Find where the given text appears and provide that cell's center as (X, Y) coordinate. 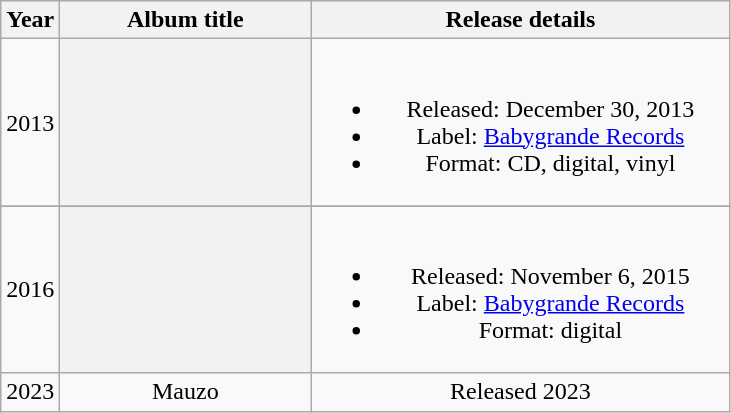
Released: November 6, 2015Label: Babygrande RecordsFormat: digital (520, 290)
Released: December 30, 2013Label: Babygrande RecordsFormat: CD, digital, vinyl (520, 122)
Year (30, 20)
2013 (30, 122)
Release details (520, 20)
Released 2023 (520, 392)
2016 (30, 290)
2023 (30, 392)
Mauzo (186, 392)
Album title (186, 20)
